Find where the given text appears and provide that cell's center as [x, y] coordinate. 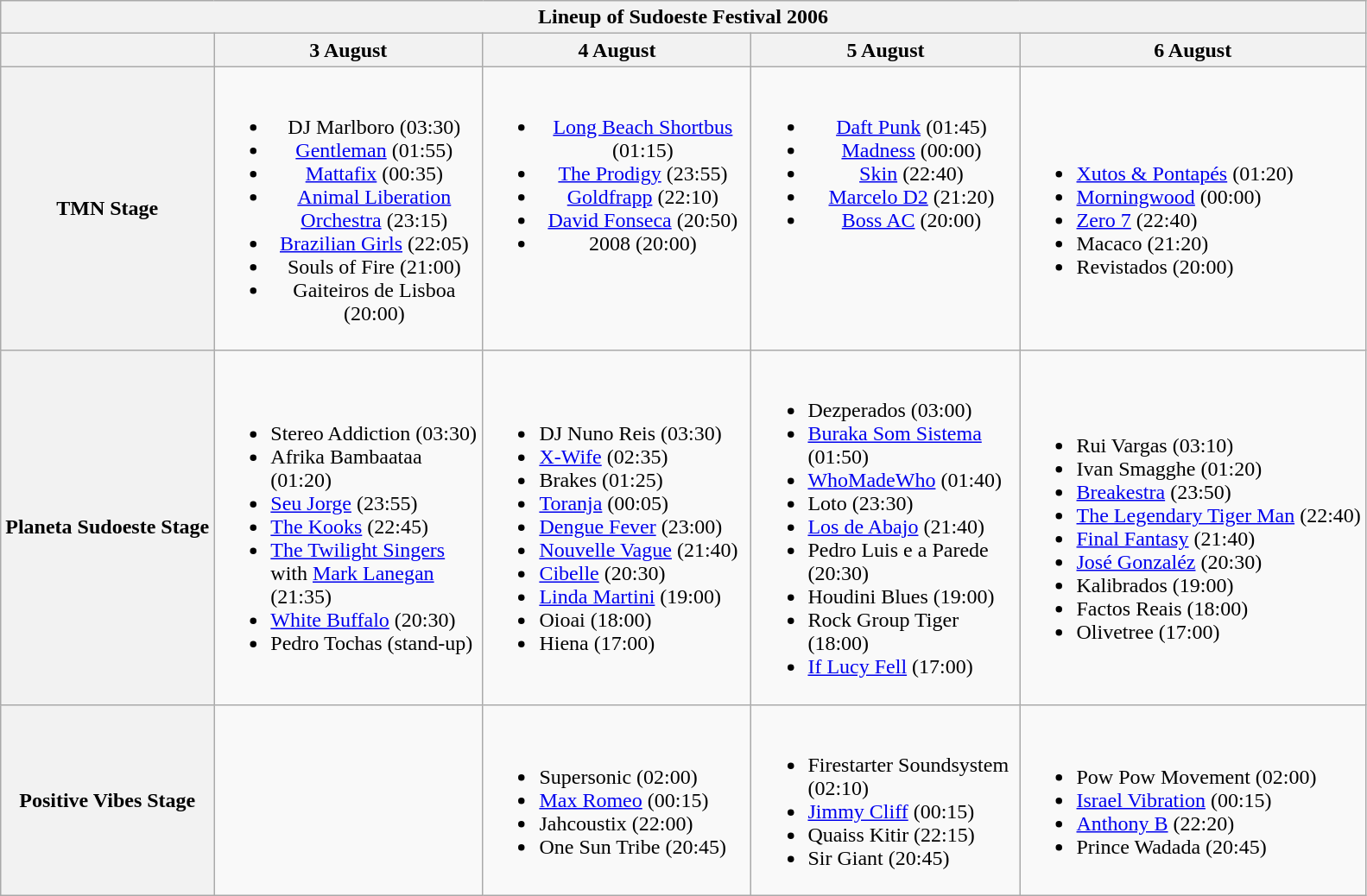
6 August [1193, 50]
4 August [617, 50]
Pow Pow Movement (02:00)Israel Vibration (00:15)Anthony B (22:20)Prince Wadada (20:45) [1193, 799]
Long Beach Shortbus (01:15)The Prodigy (23:55)Goldfrapp (22:10)David Fonseca (20:50)2008 (20:00) [617, 209]
Positive Vibes Stage [107, 799]
3 August [349, 50]
Daft Punk (01:45)Madness (00:00)Skin (22:40)Marcelo D2 (21:20)Boss AC (20:00) [886, 209]
5 August [886, 50]
Firestarter Soundsystem (02:10)Jimmy Cliff (00:15)Quaiss Kitir (22:15)Sir Giant (20:45) [886, 799]
Lineup of Sudoeste Festival 2006 [684, 17]
TMN Stage [107, 209]
Xutos & Pontapés (01:20)Morningwood (00:00)Zero 7 (22:40)Macaco (21:20)Revistados (20:00) [1193, 209]
Supersonic (02:00)Max Romeo (00:15)Jahcoustix (22:00)One Sun Tribe (20:45) [617, 799]
Planeta Sudoeste Stage [107, 527]
